Determine the (x, y) coordinate at the center of the cell enclosing the given text.  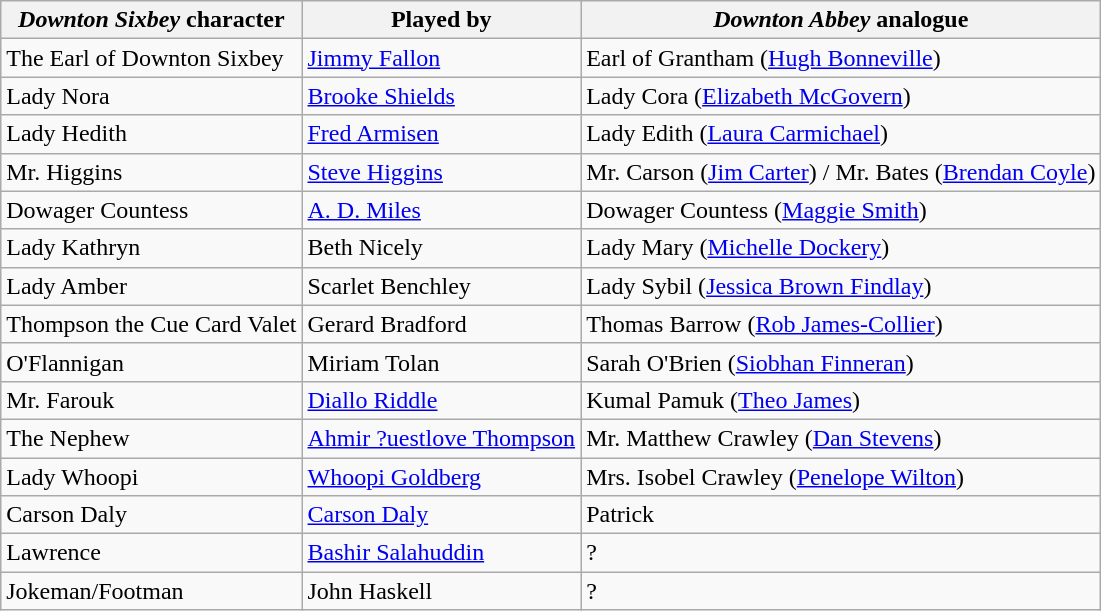
Whoopi Goldberg (442, 477)
Mr. Matthew Crawley (Dan Stevens) (841, 438)
Mr. Farouk (152, 400)
The Nephew (152, 438)
Thomas Barrow (Rob James-Collier) (841, 324)
Lady Hedith (152, 134)
Miriam Tolan (442, 362)
Ahmir ?uestlove Thompson (442, 438)
The Earl of Downton Sixbey (152, 58)
Lady Whoopi (152, 477)
Patrick (841, 515)
Earl of Grantham (Hugh Bonneville) (841, 58)
Lady Nora (152, 96)
Dowager Countess (152, 210)
Downton Abbey analogue (841, 20)
Diallo Riddle (442, 400)
Lady Sybil (Jessica Brown Findlay) (841, 286)
Jokeman/Footman (152, 591)
Lady Edith (Laura Carmichael) (841, 134)
Sarah O'Brien (Siobhan Finneran) (841, 362)
O'Flannigan (152, 362)
Kumal Pamuk (Theo James) (841, 400)
Bashir Salahuddin (442, 553)
Fred Armisen (442, 134)
Lawrence (152, 553)
Jimmy Fallon (442, 58)
Played by (442, 20)
Mr. Carson (Jim Carter) / Mr. Bates (Brendan Coyle) (841, 172)
Beth Nicely (442, 248)
A. D. Miles (442, 210)
Dowager Countess (Maggie Smith) (841, 210)
Scarlet Benchley (442, 286)
Steve Higgins (442, 172)
John Haskell (442, 591)
Thompson the Cue Card Valet (152, 324)
Downton Sixbey character (152, 20)
Mr. Higgins (152, 172)
Lady Mary (Michelle Dockery) (841, 248)
Brooke Shields (442, 96)
Gerard Bradford (442, 324)
Lady Amber (152, 286)
Mrs. Isobel Crawley (Penelope Wilton) (841, 477)
Lady Kathryn (152, 248)
Lady Cora (Elizabeth McGovern) (841, 96)
